From the cell containing the given text, extract its center point as [X, Y] coordinate. 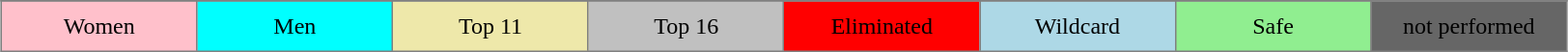
Safe [1273, 26]
Men [295, 26]
Eliminated [882, 26]
Wildcard [1078, 26]
Top 11 [490, 26]
Women [98, 26]
not performed [1470, 26]
Top 16 [686, 26]
